Detect which cell encompasses the target text, then output its [x, y] center coordinate. 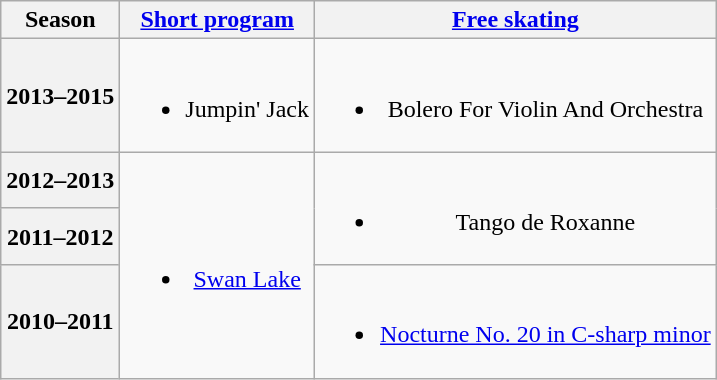
Bolero For Violin And Orchestra [516, 96]
2011–2012 [60, 236]
Short program [218, 20]
2013–2015 [60, 96]
Free skating [516, 20]
Season [60, 20]
Nocturne No. 20 in C-sharp minor [516, 322]
Swan Lake [218, 265]
Jumpin' Jack [218, 96]
Tango de Roxanne [516, 208]
2010–2011 [60, 322]
2012–2013 [60, 180]
